Locate the cell with the specified text and output its [X, Y] center coordinate. 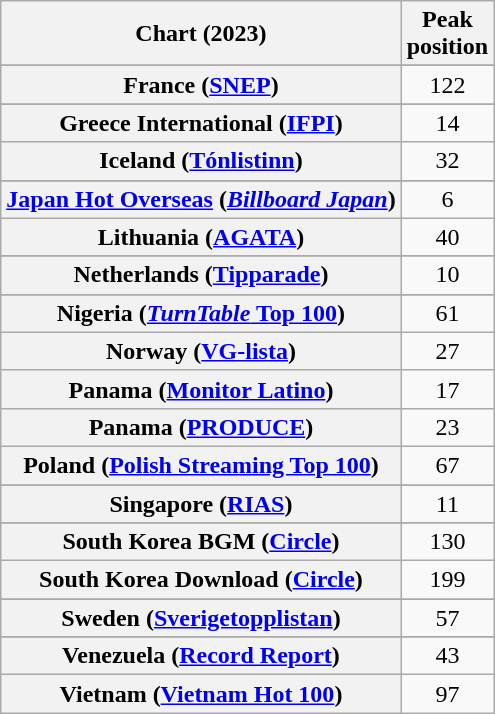
Iceland (Tónlistinn) [201, 161]
61 [447, 313]
17 [447, 389]
Chart (2023) [201, 34]
23 [447, 427]
Greece International (IFPI) [201, 123]
Nigeria (TurnTable Top 100) [201, 313]
67 [447, 465]
14 [447, 123]
Lithuania (AGATA) [201, 237]
199 [447, 580]
Venezuela (Record Report) [201, 656]
Peakposition [447, 34]
Panama (Monitor Latino) [201, 389]
Sweden (Sverigetopplistan) [201, 618]
Netherlands (Tipparade) [201, 275]
27 [447, 351]
France (SNEP) [201, 85]
10 [447, 275]
Singapore (RIAS) [201, 503]
Vietnam (Vietnam Hot 100) [201, 694]
11 [447, 503]
Japan Hot Overseas (Billboard Japan) [201, 199]
6 [447, 199]
Poland (Polish Streaming Top 100) [201, 465]
Panama (PRODUCE) [201, 427]
40 [447, 237]
43 [447, 656]
130 [447, 542]
97 [447, 694]
South Korea BGM (Circle) [201, 542]
57 [447, 618]
Norway (VG-lista) [201, 351]
South Korea Download (Circle) [201, 580]
32 [447, 161]
122 [447, 85]
